From the cell containing the given text, extract its center point as [x, y] coordinate. 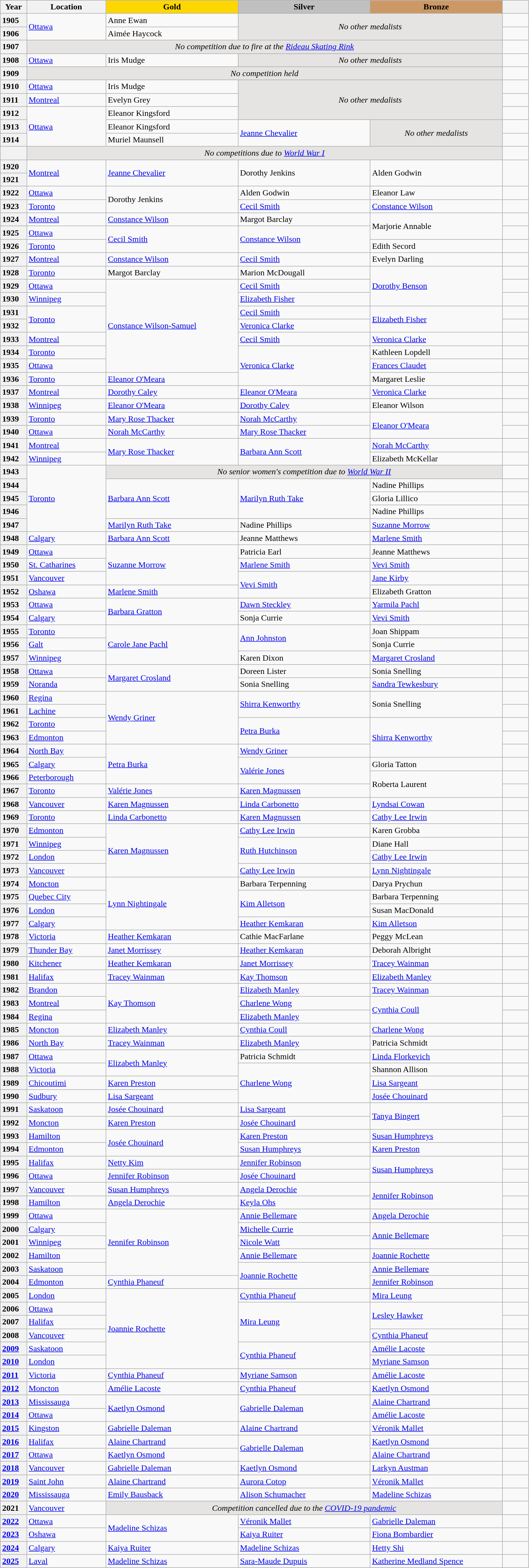
Eleanor Law [436, 193]
Sandra Tewkesbury [436, 684]
Muriel Maunsell [172, 140]
1947 [14, 525]
1914 [14, 140]
Marjorie Annable [436, 226]
1942 [14, 459]
Hetty Shi [436, 1548]
1955 [14, 631]
1985 [14, 1030]
1971 [14, 844]
1907 [14, 47]
1927 [14, 259]
Aurora Cotop [304, 1481]
Edith Secord [436, 246]
1905 [14, 20]
1986 [14, 1043]
Dorothy Benson [436, 286]
Kingston [66, 1428]
1934 [14, 352]
Elizabeth McKellar [436, 459]
1956 [14, 645]
Shannon Allison [436, 1070]
2012 [14, 1388]
1946 [14, 512]
No competition due to fire at the Rideau Skating Rink [264, 47]
Constance Wilson-Samuel [172, 326]
Lyndsai Cowan [436, 804]
1950 [14, 565]
1931 [14, 312]
Keyla Ohs [304, 1202]
1925 [14, 233]
1908 [14, 60]
1988 [14, 1070]
2009 [14, 1348]
1972 [14, 857]
Peggy McLean [436, 937]
1962 [14, 724]
Tanya Bingert [436, 1116]
Location [66, 7]
2018 [14, 1468]
Margaret Leslie [436, 379]
Sara-Maude Dupuis [304, 1561]
Dawn Steckley [304, 605]
Evelyn Grey [172, 100]
1944 [14, 485]
1938 [14, 406]
2011 [14, 1375]
1924 [14, 220]
1920 [14, 166]
Barbara Gratton [172, 611]
1945 [14, 498]
Galt [66, 645]
1957 [14, 658]
Fiona Bombardier [436, 1534]
No competition held [264, 73]
1976 [14, 910]
1910 [14, 87]
2025 [14, 1561]
Frances Claudet [436, 365]
1948 [14, 538]
2022 [14, 1521]
1930 [14, 299]
2002 [14, 1256]
Marion McDougall [304, 273]
Elizabeth Gratton [436, 592]
1951 [14, 578]
1952 [14, 592]
1913 [14, 126]
1937 [14, 392]
2003 [14, 1269]
Deborah Albright [436, 950]
Lesley Hawker [436, 1315]
Year [14, 7]
1958 [14, 671]
Bronze [436, 7]
Silver [304, 7]
1932 [14, 326]
2013 [14, 1402]
1981 [14, 976]
Katherine Medland Spence [436, 1561]
1983 [14, 1003]
1960 [14, 698]
Anne Ewan [172, 20]
1963 [14, 737]
Netty Kim [172, 1162]
Gold [172, 7]
1998 [14, 1202]
1923 [14, 206]
2014 [14, 1415]
2020 [14, 1495]
Laval [66, 1561]
1989 [14, 1083]
1926 [14, 246]
No senior women's competition due to World War II [304, 472]
Evelyn Darling [436, 259]
Yarmila Pachl [436, 605]
1912 [14, 113]
2007 [14, 1322]
1991 [14, 1109]
1921 [14, 180]
2024 [14, 1548]
1967 [14, 790]
Lachine [66, 711]
Michelle Currie [304, 1229]
1906 [14, 34]
Nicole Watt [304, 1242]
1975 [14, 897]
Kitchener [66, 963]
2008 [14, 1335]
1980 [14, 963]
Karen Grobba [436, 831]
1940 [14, 432]
2001 [14, 1242]
2005 [14, 1295]
Jane Kirby [436, 578]
1966 [14, 777]
2016 [14, 1442]
1982 [14, 990]
1936 [14, 379]
1973 [14, 870]
2000 [14, 1229]
Susan MacDonald [436, 910]
Linda Florkevich [436, 1056]
Gloria Tatton [436, 764]
1978 [14, 937]
Karen Dixon [304, 658]
1968 [14, 804]
Saint John [66, 1481]
Cathie MacFarlane [304, 937]
1909 [14, 73]
1979 [14, 950]
2010 [14, 1362]
1961 [14, 711]
Noranda [66, 684]
1928 [14, 273]
2006 [14, 1309]
1954 [14, 618]
Thunder Bay [66, 950]
1953 [14, 605]
Brandon [66, 990]
Joan Shippam [436, 631]
1911 [14, 100]
Kathleen Lopdell [436, 352]
St. Catharines [66, 565]
1974 [14, 884]
1935 [14, 365]
1970 [14, 831]
1977 [14, 923]
1965 [14, 764]
2023 [14, 1534]
2017 [14, 1455]
Ruth Hutchinson [304, 850]
Eleanor Wilson [436, 406]
Darya Prychun [436, 884]
1996 [14, 1176]
Doreen Lister [304, 671]
2004 [14, 1282]
1969 [14, 817]
Quebec City [66, 897]
Gloria Lillico [436, 498]
No competitions due to World War I [264, 153]
1929 [14, 286]
Larkyn Austman [436, 1468]
Peterborough [66, 777]
Competition cancelled due to the COVID-19 pandemic [304, 1508]
Patricia Earl [304, 551]
Sudbury [66, 1096]
1992 [14, 1123]
1994 [14, 1149]
1964 [14, 751]
1993 [14, 1136]
Chicoutimi [66, 1083]
1943 [14, 472]
Diane Hall [436, 844]
1999 [14, 1216]
Emily Bausback [172, 1495]
1941 [14, 445]
1995 [14, 1162]
1990 [14, 1096]
1949 [14, 551]
Carole Jane Pachl [172, 645]
1939 [14, 419]
2021 [14, 1508]
Aimée Haycock [172, 34]
Ann Johnston [304, 638]
1933 [14, 339]
2015 [14, 1428]
2019 [14, 1481]
1922 [14, 193]
1984 [14, 1017]
1997 [14, 1189]
Alison Schumacher [304, 1495]
1959 [14, 684]
Roberta Laurent [436, 784]
1987 [14, 1056]
